Output the (X, Y) coordinate of the center of the cell containing the given text.  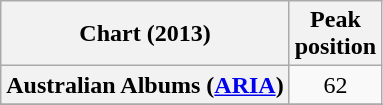
62 (335, 85)
Peakposition (335, 34)
Chart (2013) (145, 34)
Australian Albums (ARIA) (145, 85)
